Pinpoint the cell where the given text exists, returning its (x, y) midpoint coordinate. 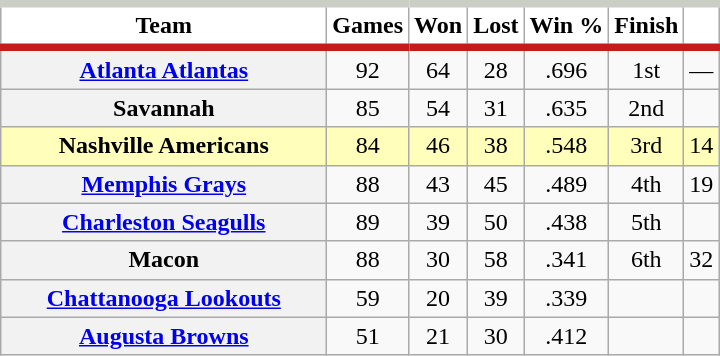
38 (496, 146)
Atlanta Atlantas (164, 68)
Nashville Americans (164, 146)
Savannah (164, 108)
59 (368, 298)
.412 (566, 336)
.696 (566, 68)
6th (646, 260)
.339 (566, 298)
Team (164, 26)
20 (438, 298)
89 (368, 222)
84 (368, 146)
50 (496, 222)
14 (702, 146)
— (702, 68)
.489 (566, 184)
Chattanooga Lookouts (164, 298)
Charleston Seagulls (164, 222)
32 (702, 260)
19 (702, 184)
Games (368, 26)
46 (438, 146)
2nd (646, 108)
21 (438, 336)
64 (438, 68)
31 (496, 108)
54 (438, 108)
.548 (566, 146)
3rd (646, 146)
5th (646, 222)
43 (438, 184)
58 (496, 260)
51 (368, 336)
.341 (566, 260)
45 (496, 184)
Augusta Browns (164, 336)
.438 (566, 222)
.635 (566, 108)
85 (368, 108)
Memphis Grays (164, 184)
Macon (164, 260)
4th (646, 184)
Finish (646, 26)
28 (496, 68)
1st (646, 68)
Lost (496, 26)
92 (368, 68)
Won (438, 26)
Win % (566, 26)
